Return (x, y) of the center of cell containing provided text 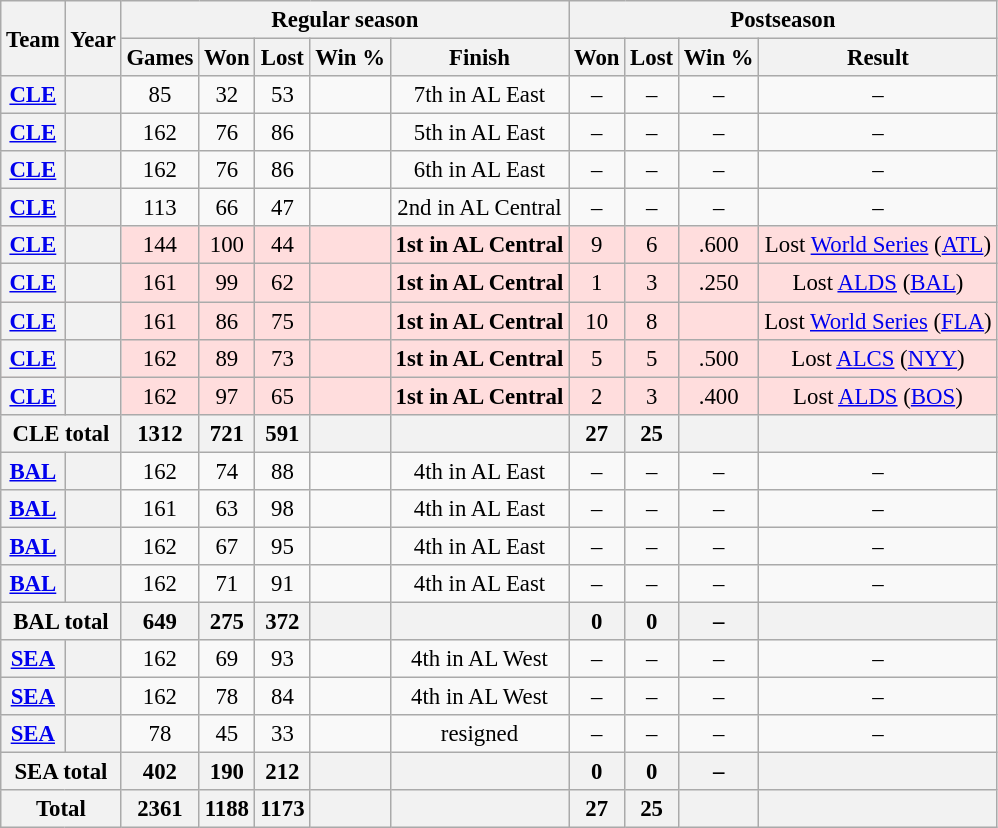
91 (282, 584)
47 (282, 208)
Lost ALDS (BAL) (878, 283)
88 (282, 471)
CLE total (61, 433)
69 (227, 659)
71 (227, 584)
.250 (718, 283)
Lost World Series (FLA) (878, 321)
1188 (227, 809)
8 (652, 321)
32 (227, 95)
66 (227, 208)
190 (227, 772)
649 (160, 621)
Total (61, 809)
275 (227, 621)
1173 (282, 809)
Result (878, 58)
44 (282, 245)
33 (282, 734)
45 (227, 734)
97 (227, 396)
100 (227, 245)
Lost ALDS (BOS) (878, 396)
.400 (718, 396)
resigned (479, 734)
Lost World Series (ATL) (878, 245)
75 (282, 321)
1 (597, 283)
Year (93, 38)
Finish (479, 58)
10 (597, 321)
2 (597, 396)
65 (282, 396)
6 (652, 245)
5th in AL East (479, 133)
9 (597, 245)
372 (282, 621)
144 (160, 245)
99 (227, 283)
63 (227, 509)
73 (282, 358)
Regular season (345, 20)
89 (227, 358)
591 (282, 433)
67 (227, 546)
721 (227, 433)
Postseason (783, 20)
2361 (160, 809)
212 (282, 772)
402 (160, 772)
BAL total (61, 621)
Team (33, 38)
2nd in AL Central (479, 208)
.600 (718, 245)
Games (160, 58)
1312 (160, 433)
85 (160, 95)
6th in AL East (479, 170)
74 (227, 471)
113 (160, 208)
84 (282, 697)
98 (282, 509)
.500 (718, 358)
95 (282, 546)
Lost ALCS (NYY) (878, 358)
62 (282, 283)
53 (282, 95)
SEA total (61, 772)
7th in AL East (479, 95)
93 (282, 659)
